Identify which cell holds the provided text, then report its (x, y) central coordinate. 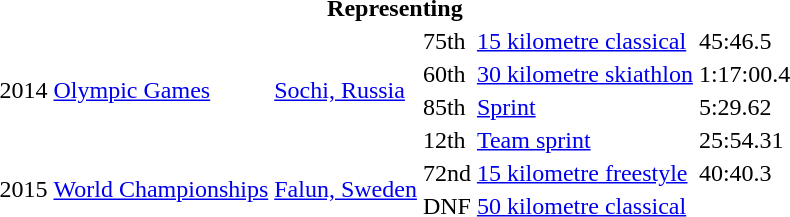
15 kilometre classical (584, 41)
15 kilometre freestyle (584, 173)
Sochi, Russia (346, 90)
72nd (446, 173)
12th (446, 140)
30 kilometre skiathlon (584, 74)
Olympic Games (161, 90)
Team sprint (584, 140)
85th (446, 107)
60th (446, 74)
Sprint (584, 107)
75th (446, 41)
